Provide the [X, Y] coordinate of the cell's center where the given text is located.  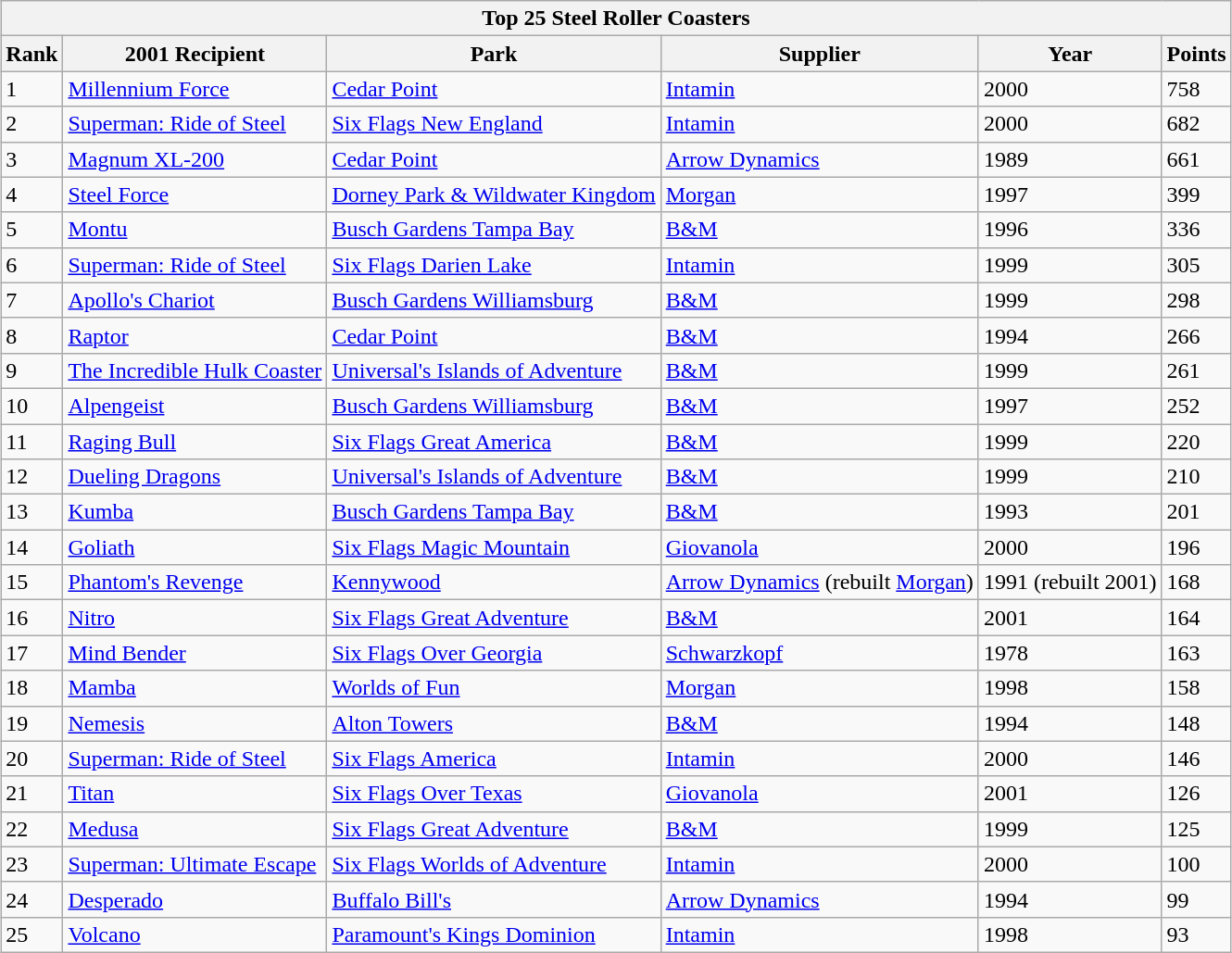
Dorney Park & Wildwater Kingdom [494, 194]
266 [1197, 335]
21 [31, 794]
Top 25 Steel Roller Coasters [616, 19]
Schwarzkopf [819, 653]
399 [1197, 194]
Paramount's Kings Dominion [494, 934]
Alton Towers [494, 723]
Raptor [195, 335]
210 [1197, 477]
661 [1197, 159]
146 [1197, 759]
22 [31, 829]
Kennywood [494, 583]
19 [31, 723]
Worlds of Fun [494, 688]
Mamba [195, 688]
1989 [1070, 159]
Apollo's Chariot [195, 300]
16 [31, 618]
Rank [31, 54]
1993 [1070, 512]
15 [31, 583]
11 [31, 442]
163 [1197, 653]
12 [31, 477]
Alpengeist [195, 406]
758 [1197, 89]
Six Flags Great America [494, 442]
Raging Bull [195, 442]
Supplier [819, 54]
13 [31, 512]
Goliath [195, 547]
2 [31, 124]
1996 [1070, 230]
Steel Force [195, 194]
18 [31, 688]
298 [1197, 300]
Six Flags Magic Mountain [494, 547]
Six Flags Over Georgia [494, 653]
5 [31, 230]
1978 [1070, 653]
125 [1197, 829]
2001 Recipient [195, 54]
Six Flags New England [494, 124]
Phantom's Revenge [195, 583]
168 [1197, 583]
1 [31, 89]
9 [31, 370]
Arrow Dynamics (rebuilt Morgan) [819, 583]
Park [494, 54]
Volcano [195, 934]
196 [1197, 547]
126 [1197, 794]
4 [31, 194]
20 [31, 759]
93 [1197, 934]
Nitro [195, 618]
8 [31, 335]
23 [31, 864]
Six Flags Darien Lake [494, 265]
1991 (rebuilt 2001) [1070, 583]
The Incredible Hulk Coaster [195, 370]
220 [1197, 442]
Titan [195, 794]
Six Flags Worlds of Adventure [494, 864]
Points [1197, 54]
Magnum XL-200 [195, 159]
Superman: Ultimate Escape [195, 864]
24 [31, 899]
682 [1197, 124]
100 [1197, 864]
158 [1197, 688]
Dueling Dragons [195, 477]
148 [1197, 723]
Six Flags America [494, 759]
14 [31, 547]
201 [1197, 512]
7 [31, 300]
252 [1197, 406]
Mind Bender [195, 653]
Year [1070, 54]
336 [1197, 230]
Nemesis [195, 723]
Desperado [195, 899]
Medusa [195, 829]
164 [1197, 618]
99 [1197, 899]
Kumba [195, 512]
Six Flags Over Texas [494, 794]
25 [31, 934]
Buffalo Bill's [494, 899]
17 [31, 653]
261 [1197, 370]
6 [31, 265]
Montu [195, 230]
3 [31, 159]
305 [1197, 265]
Millennium Force [195, 89]
10 [31, 406]
